From the cell containing the given text, extract its center point as [X, Y] coordinate. 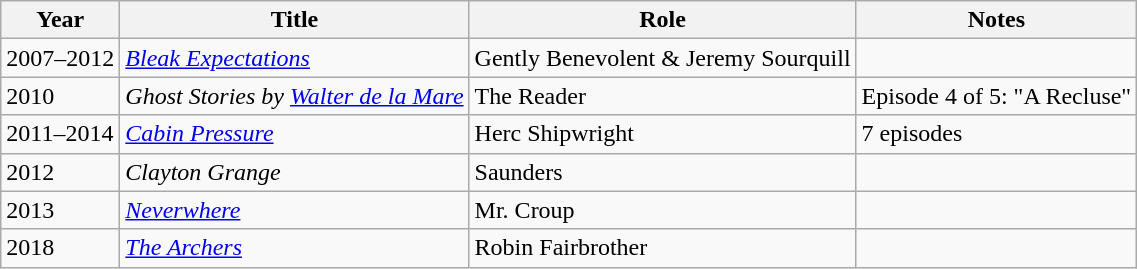
2012 [60, 172]
Neverwhere [294, 210]
Robin Fairbrother [662, 248]
7 episodes [996, 134]
Mr. Croup [662, 210]
Cabin Pressure [294, 134]
Gently Benevolent & Jeremy Sourquill [662, 58]
The Archers [294, 248]
2011–2014 [60, 134]
2010 [60, 96]
Episode 4 of 5: "A Recluse" [996, 96]
Herc Shipwright [662, 134]
Role [662, 20]
Bleak Expectations [294, 58]
2013 [60, 210]
Saunders [662, 172]
2018 [60, 248]
2007–2012 [60, 58]
Title [294, 20]
Year [60, 20]
Notes [996, 20]
Clayton Grange [294, 172]
Ghost Stories by Walter de la Mare [294, 96]
The Reader [662, 96]
